Find where the given text appears and provide that cell's center as (X, Y) coordinate. 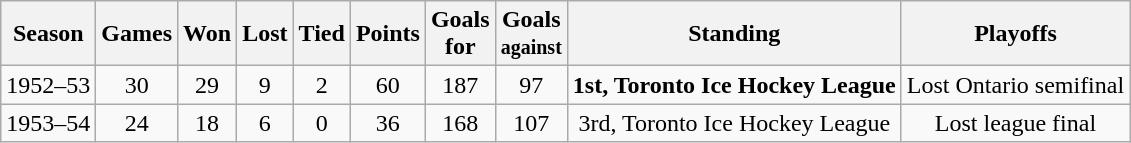
36 (388, 123)
29 (208, 85)
Goalsfor (460, 34)
107 (531, 123)
97 (531, 85)
Standing (734, 34)
0 (322, 123)
Season (48, 34)
Won (208, 34)
6 (265, 123)
168 (460, 123)
18 (208, 123)
Lost league final (1015, 123)
9 (265, 85)
Points (388, 34)
Goalsagainst (531, 34)
1st, Toronto Ice Hockey League (734, 85)
60 (388, 85)
Lost (265, 34)
Playoffs (1015, 34)
3rd, Toronto Ice Hockey League (734, 123)
Tied (322, 34)
Games (137, 34)
1952–53 (48, 85)
187 (460, 85)
24 (137, 123)
2 (322, 85)
1953–54 (48, 123)
Lost Ontario semifinal (1015, 85)
30 (137, 85)
